Find where the given text appears and provide that cell's center as [X, Y] coordinate. 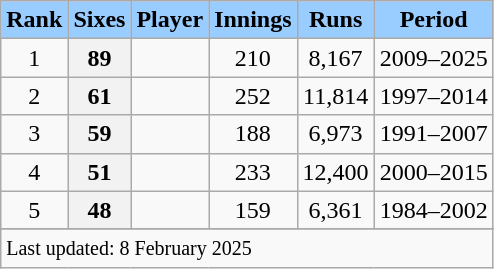
Rank [34, 20]
11,814 [336, 96]
6,361 [336, 210]
1984–2002 [434, 210]
4 [34, 172]
48 [100, 210]
233 [253, 172]
1991–2007 [434, 134]
Innings [253, 20]
1997–2014 [434, 96]
2000–2015 [434, 172]
12,400 [336, 172]
89 [100, 58]
5 [34, 210]
Runs [336, 20]
210 [253, 58]
Period [434, 20]
61 [100, 96]
3 [34, 134]
Sixes [100, 20]
51 [100, 172]
252 [253, 96]
159 [253, 210]
188 [253, 134]
Player [170, 20]
2 [34, 96]
8,167 [336, 58]
2009–2025 [434, 58]
1 [34, 58]
59 [100, 134]
6,973 [336, 134]
Last updated: 8 February 2025 [247, 248]
